Capture the cell that displays the provided text and extract its [X, Y] central coordinate. 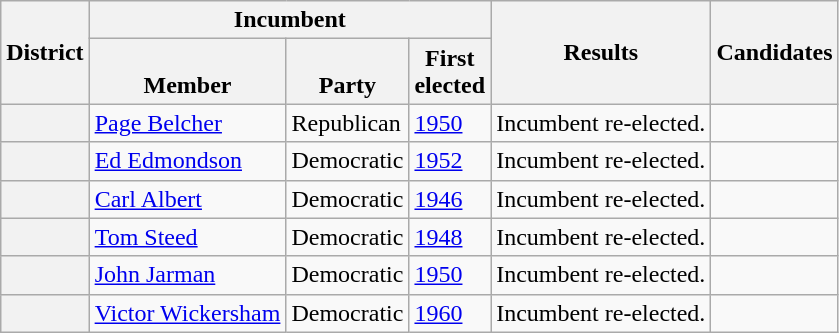
District [45, 52]
Firstelected [450, 72]
Republican [348, 123]
Results [601, 52]
Candidates [774, 52]
John Jarman [188, 275]
1946 [450, 199]
Party [348, 72]
1952 [450, 161]
Page Belcher [188, 123]
Member [188, 72]
1960 [450, 313]
Victor Wickersham [188, 313]
Incumbent [290, 20]
Carl Albert [188, 199]
1948 [450, 237]
Ed Edmondson [188, 161]
Tom Steed [188, 237]
